Search for the cell housing the specified text and yield its (X, Y) center coordinate. 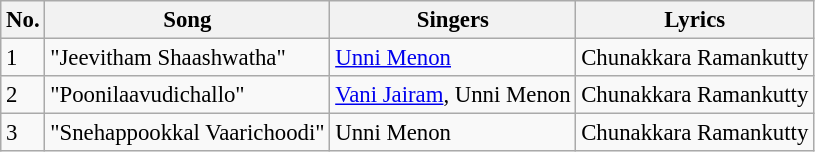
"Poonilaavudichallo" (188, 95)
"Snehappookkal Vaarichoodi" (188, 133)
Vani Jairam, Unni Menon (453, 95)
Lyrics (695, 20)
"Jeevitham Shaashwatha" (188, 58)
Singers (453, 20)
2 (23, 95)
1 (23, 58)
3 (23, 133)
Song (188, 20)
No. (23, 20)
